Provide the [X, Y] coordinate of the cell's center where the given text is located.  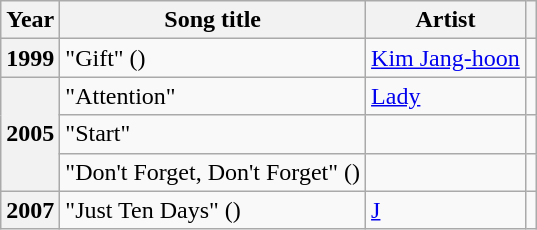
"Don't Forget, Don't Forget" () [213, 172]
Song title [213, 20]
Kim Jang-hoon [446, 58]
"Just Ten Days" () [213, 210]
J [446, 210]
1999 [30, 58]
2005 [30, 134]
"Attention" [213, 96]
Artist [446, 20]
2007 [30, 210]
Lady [446, 96]
"Start" [213, 134]
Year [30, 20]
"Gift" () [213, 58]
